Pinpoint the cell where the given text exists, returning its (X, Y) midpoint coordinate. 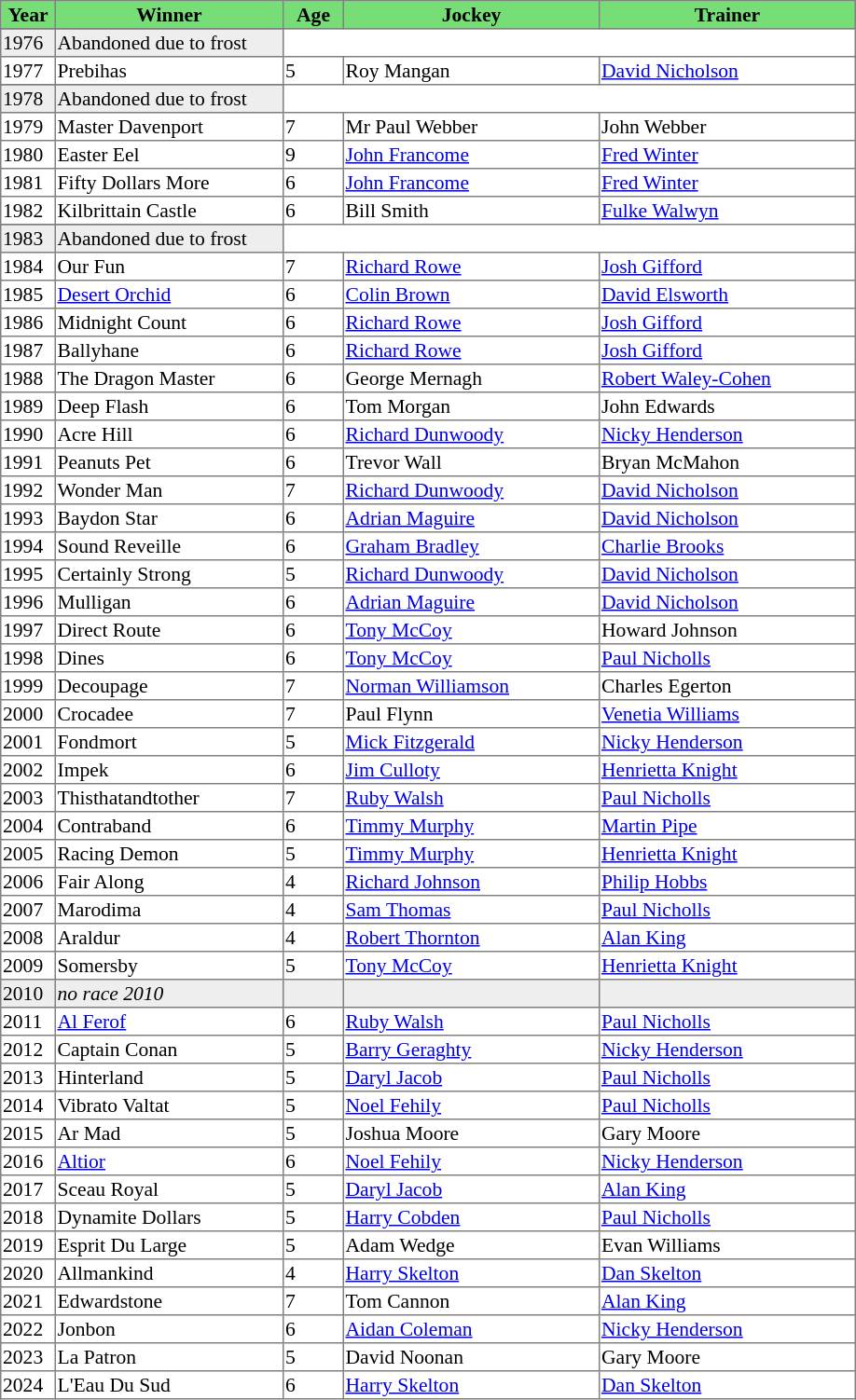
Somersby (169, 966)
Evan Williams (727, 1245)
1979 (28, 127)
1986 (28, 323)
Mick Fitzgerald (471, 742)
Crocadee (169, 714)
John Webber (727, 127)
2009 (28, 966)
2018 (28, 1217)
1997 (28, 630)
David Noonan (471, 1357)
Sam Thomas (471, 910)
Kilbrittain Castle (169, 211)
2022 (28, 1329)
George Mernagh (471, 378)
Direct Route (169, 630)
The Dragon Master (169, 378)
2007 (28, 910)
2012 (28, 1050)
1989 (28, 406)
2016 (28, 1161)
Martin Pipe (727, 826)
1976 (28, 43)
Philip Hobbs (727, 882)
Mulligan (169, 602)
Peanuts Pet (169, 462)
Acre Hill (169, 434)
2021 (28, 1301)
Joshua Moore (471, 1133)
2024 (28, 1385)
Charles Egerton (727, 686)
2020 (28, 1273)
2019 (28, 1245)
La Patron (169, 1357)
Age (313, 15)
Howard Johnson (727, 630)
Fulke Walwyn (727, 211)
Bill Smith (471, 211)
1995 (28, 574)
1984 (28, 267)
Richard Johnson (471, 882)
Al Ferof (169, 1022)
Tom Cannon (471, 1301)
1980 (28, 155)
Our Fun (169, 267)
1987 (28, 350)
2002 (28, 770)
2017 (28, 1189)
Prebihas (169, 71)
Decoupage (169, 686)
2005 (28, 854)
Trevor Wall (471, 462)
Fair Along (169, 882)
Bryan McMahon (727, 462)
1998 (28, 658)
Allmankind (169, 1273)
2006 (28, 882)
1985 (28, 295)
Graham Bradley (471, 546)
David Elsworth (727, 295)
2014 (28, 1105)
John Edwards (727, 406)
Charlie Brooks (727, 546)
Esprit Du Large (169, 1245)
Dynamite Dollars (169, 1217)
Contraband (169, 826)
1978 (28, 99)
Edwardstone (169, 1301)
Ar Mad (169, 1133)
Desert Orchid (169, 295)
Wonder Man (169, 490)
Robert Waley-Cohen (727, 378)
1996 (28, 602)
Jockey (471, 15)
Adam Wedge (471, 1245)
L'Eau Du Sud (169, 1385)
1983 (28, 239)
Jim Culloty (471, 770)
1982 (28, 211)
1991 (28, 462)
Venetia Williams (727, 714)
Araldur (169, 938)
Sceau Royal (169, 1189)
1990 (28, 434)
Jonbon (169, 1329)
Mr Paul Webber (471, 127)
2010 (28, 994)
Impek (169, 770)
9 (313, 155)
Barry Geraghty (471, 1050)
Ballyhane (169, 350)
1988 (28, 378)
Winner (169, 15)
2013 (28, 1077)
Fondmort (169, 742)
Thisthatandtother (169, 798)
2011 (28, 1022)
Robert Thornton (471, 938)
Harry Cobden (471, 1217)
2004 (28, 826)
Captain Conan (169, 1050)
Midnight Count (169, 323)
1992 (28, 490)
Norman Williamson (471, 686)
2003 (28, 798)
Year (28, 15)
Vibrato Valtat (169, 1105)
Fifty Dollars More (169, 183)
Colin Brown (471, 295)
Roy Mangan (471, 71)
Sound Reveille (169, 546)
Tom Morgan (471, 406)
Trainer (727, 15)
1977 (28, 71)
Racing Demon (169, 854)
Certainly Strong (169, 574)
1993 (28, 518)
Dines (169, 658)
Hinterland (169, 1077)
2023 (28, 1357)
Master Davenport (169, 127)
Altior (169, 1161)
1999 (28, 686)
2008 (28, 938)
1981 (28, 183)
2000 (28, 714)
Easter Eel (169, 155)
2015 (28, 1133)
2001 (28, 742)
Marodima (169, 910)
no race 2010 (169, 994)
Aidan Coleman (471, 1329)
Baydon Star (169, 518)
1994 (28, 546)
Paul Flynn (471, 714)
Deep Flash (169, 406)
